Identify which cell holds the provided text, then report its (x, y) central coordinate. 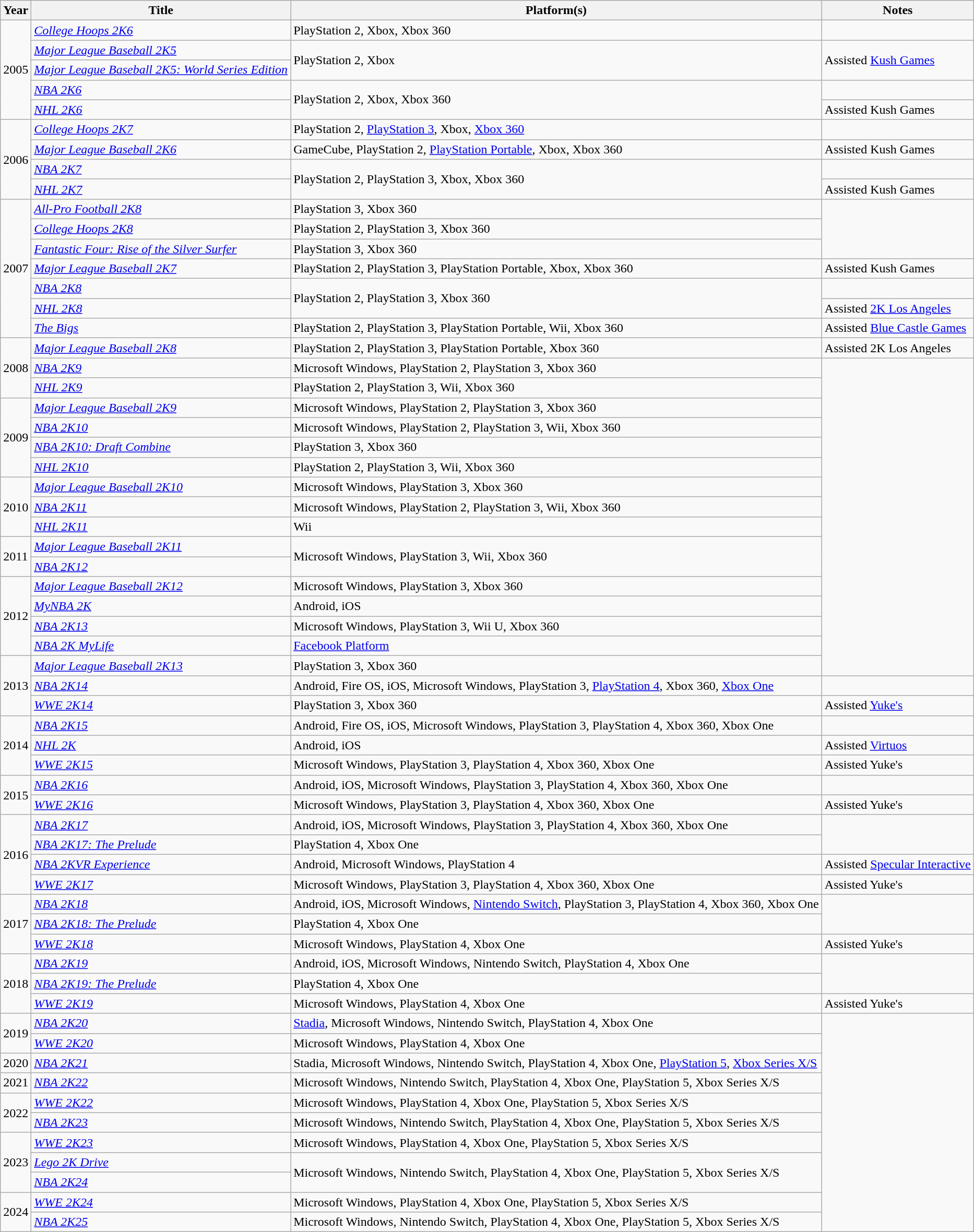
NBA 2K12 (161, 566)
NBA 2K17: The Prelude (161, 844)
The Bigs (161, 328)
All-Pro Football 2K8 (161, 209)
NBA 2K MyLife (161, 646)
NBA 2K16 (161, 785)
NBA 2K8 (161, 289)
PlayStation 2, PlayStation 3, PlayStation Portable, Xbox 360 (556, 348)
WWE 2K15 (161, 765)
Assisted Specular Interactive (898, 864)
Major League Baseball 2K8 (161, 348)
NBA 2K18 (161, 904)
2014 (16, 745)
Assisted Virtuos (898, 745)
NBA 2K14 (161, 686)
2023 (16, 1162)
Major League Baseball 2K5: World Series Edition (161, 70)
NBA 2K15 (161, 725)
NBA 2K19 (161, 964)
2010 (16, 507)
NHL 2K6 (161, 110)
2022 (16, 1113)
Major League Baseball 2K6 (161, 149)
NBA 2K13 (161, 626)
PlayStation 2, PlayStation 3, PlayStation Portable, Xbox, Xbox 360 (556, 269)
Wii (556, 527)
College Hoops 2K6 (161, 30)
NHL 2K (161, 745)
2012 (16, 616)
Lego 2K Drive (161, 1162)
Assisted Blue Castle Games (898, 328)
Android, Microsoft Windows, PlayStation 4 (556, 864)
WWE 2K18 (161, 944)
NBA 2K19: The Prelude (161, 984)
NBA 2K9 (161, 368)
Major League Baseball 2K11 (161, 546)
NHL 2K8 (161, 308)
NBA 2K25 (161, 1222)
Android, iOS, Microsoft Windows, Nintendo Switch, PlayStation 4, Xbox One (556, 964)
WWE 2K24 (161, 1202)
College Hoops 2K8 (161, 229)
2021 (16, 1083)
2006 (16, 159)
MyNBA 2K (161, 606)
Year (16, 10)
2017 (16, 924)
NBA 2K17 (161, 824)
2009 (16, 437)
NBA 2K24 (161, 1182)
2016 (16, 854)
Major League Baseball 2K7 (161, 269)
PlayStation 2, Xbox (556, 60)
WWE 2K23 (161, 1142)
Notes (898, 10)
NHL 2K9 (161, 388)
WWE 2K20 (161, 1043)
GameCube, PlayStation 2, PlayStation Portable, Xbox, Xbox 360 (556, 149)
Microsoft Windows, PlayStation 3, Wii U, Xbox 360 (556, 626)
Fantastic Four: Rise of the Silver Surfer (161, 249)
Stadia, Microsoft Windows, Nintendo Switch, PlayStation 4, Xbox One (556, 1023)
Microsoft Windows, PlayStation 3, Wii, Xbox 360 (556, 556)
2018 (16, 984)
NBA 2K7 (161, 169)
2013 (16, 686)
NBA 2K20 (161, 1023)
Android, iOS, Microsoft Windows, Nintendo Switch, PlayStation 3, PlayStation 4, Xbox 360, Xbox One (556, 904)
2011 (16, 556)
NHL 2K10 (161, 467)
WWE 2K17 (161, 884)
WWE 2K22 (161, 1103)
2024 (16, 1212)
2015 (16, 795)
Stadia, Microsoft Windows, Nintendo Switch, PlayStation 4, Xbox One, PlayStation 5, Xbox Series X/S (556, 1063)
2019 (16, 1033)
2008 (16, 368)
Title (161, 10)
NHL 2K7 (161, 189)
WWE 2K19 (161, 1003)
NBA 2K18: The Prelude (161, 924)
2020 (16, 1063)
NBA 2K11 (161, 507)
Major League Baseball 2K13 (161, 666)
NBA 2KVR Experience (161, 864)
Facebook Platform (556, 646)
Major League Baseball 2K10 (161, 487)
Platform(s) (556, 10)
WWE 2K16 (161, 805)
Major League Baseball 2K12 (161, 587)
College Hoops 2K7 (161, 129)
Major League Baseball 2K9 (161, 408)
WWE 2K14 (161, 705)
2005 (16, 70)
NBA 2K10: Draft Combine (161, 447)
NBA 2K23 (161, 1122)
NBA 2K22 (161, 1083)
NBA 2K6 (161, 90)
NBA 2K21 (161, 1063)
NHL 2K11 (161, 527)
NBA 2K10 (161, 427)
PlayStation 2, PlayStation 3, PlayStation Portable, Wii, Xbox 360 (556, 328)
2007 (16, 268)
Major League Baseball 2K5 (161, 50)
